For the text-containing cell, return its midpoint in (X, Y) coordinate format. 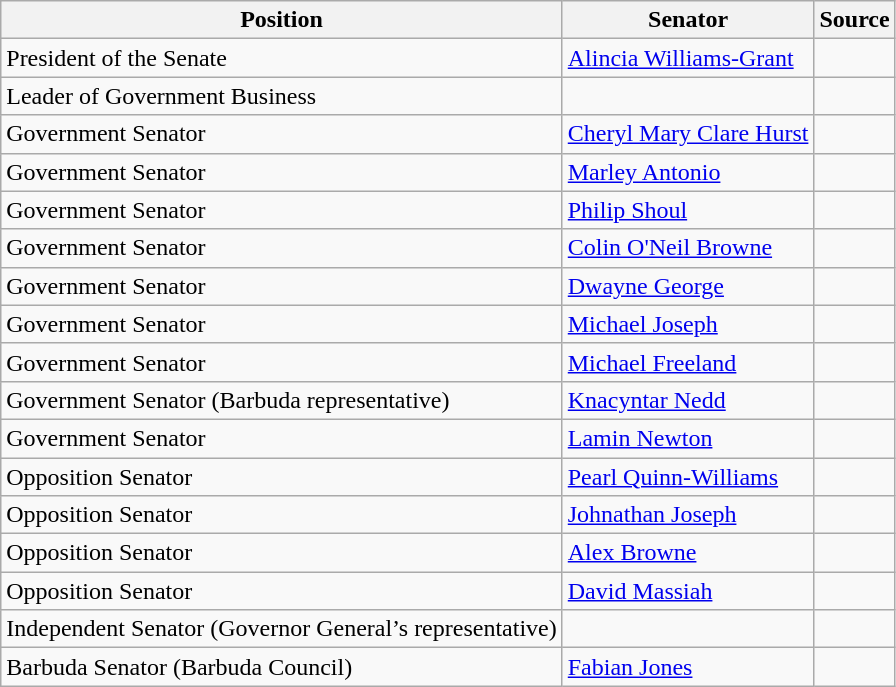
David Massiah (688, 591)
President of the Senate (282, 58)
Dwayne George (688, 286)
Marley Antonio (688, 172)
Independent Senator (Governor General’s representative) (282, 629)
Johnathan Joseph (688, 515)
Alincia Williams-Grant (688, 58)
Leader of Government Business (282, 96)
Knacyntar Nedd (688, 400)
Philip Shoul (688, 210)
Pearl Quinn-Williams (688, 477)
Source (854, 20)
Government Senator (Barbuda representative) (282, 400)
Senator (688, 20)
Position (282, 20)
Lamin Newton (688, 438)
Michael Freeland (688, 362)
Fabian Jones (688, 667)
Colin O'Neil Browne (688, 248)
Michael Joseph (688, 324)
Cheryl Mary Clare Hurst (688, 134)
Barbuda Senator (Barbuda Council) (282, 667)
Alex Browne (688, 553)
